Scan for the cell matching the given text and deliver its (x, y) coordinate at center. 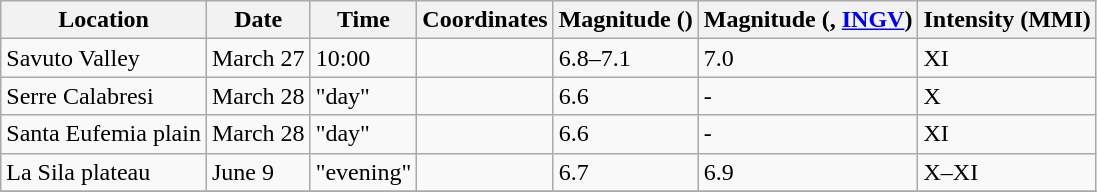
X (1007, 96)
Serre Calabresi (104, 96)
March 27 (258, 58)
Intensity (MMI) (1007, 20)
6.8–7.1 (626, 58)
6.9 (808, 172)
Santa Eufemia plain (104, 134)
Date (258, 20)
Savuto Valley (104, 58)
"evening" (364, 172)
La Sila plateau (104, 172)
7.0 (808, 58)
6.7 (626, 172)
Coordinates (485, 20)
10:00 (364, 58)
Magnitude (, INGV) (808, 20)
X–XI (1007, 172)
Time (364, 20)
Location (104, 20)
June 9 (258, 172)
Magnitude () (626, 20)
